Extract the (x, y) coordinate from the center of the cell holding the provided text.  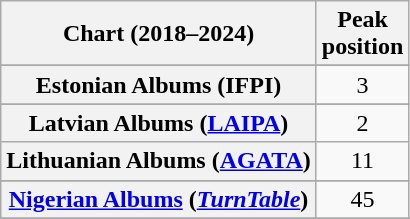
Lithuanian Albums (AGATA) (159, 161)
Latvian Albums (LAIPA) (159, 123)
Chart (2018–2024) (159, 34)
Nigerian Albums (TurnTable) (159, 199)
2 (362, 123)
3 (362, 85)
45 (362, 199)
11 (362, 161)
Peakposition (362, 34)
Estonian Albums (IFPI) (159, 85)
